Pinpoint the cell where the given text exists, returning its [X, Y] midpoint coordinate. 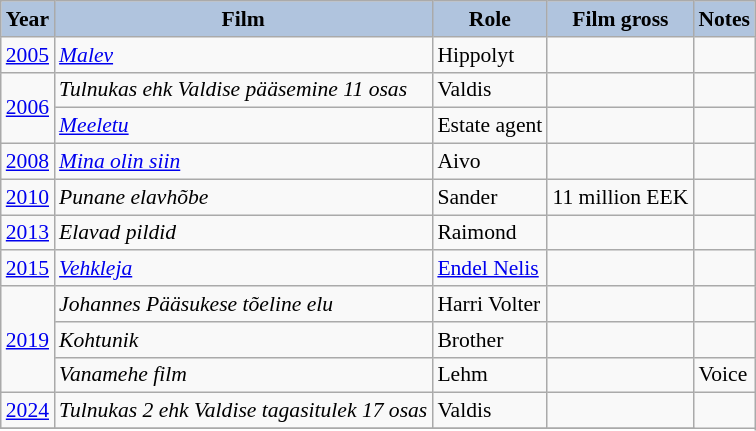
Malev [243, 55]
Notes [724, 19]
Tulnukas ehk Valdise pääsemine 11 osas [243, 90]
Film gross [620, 19]
Brother [490, 340]
Vehkleja [243, 269]
Raimond [490, 233]
2019 [28, 340]
2024 [28, 411]
Aivo [490, 162]
Endel Nelis [490, 269]
Hippolyt [490, 55]
Meeletu [243, 126]
2013 [28, 233]
Elavad pildid [243, 233]
Role [490, 19]
2006 [28, 108]
2010 [28, 197]
2005 [28, 55]
Estate agent [490, 126]
Tulnukas 2 ehk Valdise tagasitulek 17 osas [243, 411]
2008 [28, 162]
Kohtunik [243, 340]
Film [243, 19]
11 million EEK [620, 197]
Voice [724, 375]
Vanamehe film [243, 375]
Mina olin siin [243, 162]
Punane elavhõbe [243, 197]
2015 [28, 269]
Harri Volter [490, 304]
Sander [490, 197]
Year [28, 19]
Johannes Pääsukese tõeline elu [243, 304]
Lehm [490, 375]
